Output the (X, Y) coordinate of the center of the cell containing the given text.  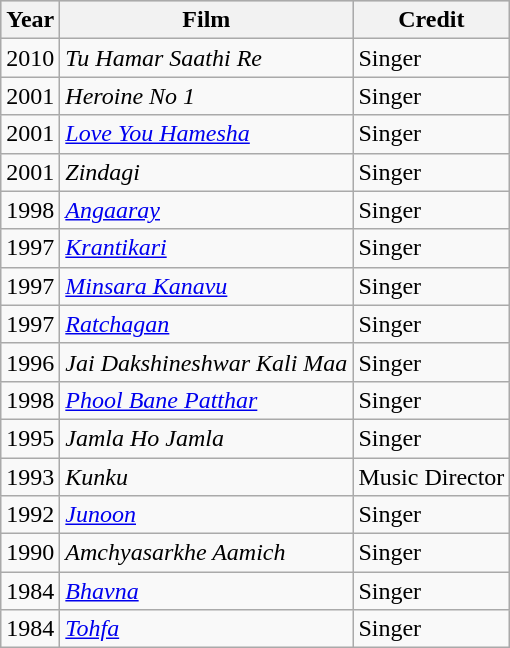
Krantikari (206, 248)
Junoon (206, 515)
Kunku (206, 477)
1996 (30, 362)
Minsara Kanavu (206, 286)
Heroine No 1 (206, 96)
Jamla Ho Jamla (206, 438)
1990 (30, 553)
1992 (30, 515)
Credit (432, 20)
Phool Bane Patthar (206, 400)
Tu Hamar Saathi Re (206, 58)
Love You Hamesha (206, 134)
1995 (30, 438)
Bhavna (206, 591)
Music Director (432, 477)
Zindagi (206, 172)
Amchyasarkhe Aamich (206, 553)
Tohfa (206, 629)
Angaaray (206, 210)
2010 (30, 58)
Ratchagan (206, 324)
1993 (30, 477)
Year (30, 20)
Film (206, 20)
Jai Dakshineshwar Kali Maa (206, 362)
